Locate the cell with the specified text and output its [X, Y] center coordinate. 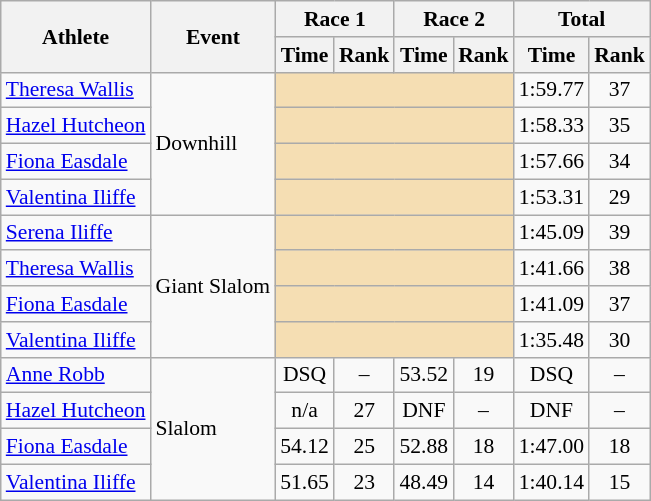
35 [620, 126]
Downhill [214, 143]
19 [484, 375]
n/a [304, 411]
1:40.14 [552, 482]
1:58.33 [552, 126]
54.12 [304, 447]
1:41.09 [552, 304]
1:59.77 [552, 90]
34 [620, 162]
Total [582, 19]
14 [484, 482]
53.52 [424, 375]
29 [620, 197]
Race 1 [334, 19]
1:45.09 [552, 233]
1:47.00 [552, 447]
15 [620, 482]
51.65 [304, 482]
23 [364, 482]
25 [364, 447]
Race 2 [454, 19]
52.88 [424, 447]
Giant Slalom [214, 286]
1:41.66 [552, 269]
Anne Robb [76, 375]
Athlete [76, 36]
39 [620, 233]
1:53.31 [552, 197]
1:35.48 [552, 340]
38 [620, 269]
30 [620, 340]
Event [214, 36]
1:57.66 [552, 162]
Slalom [214, 428]
Serena Iliffe [76, 233]
48.49 [424, 482]
27 [364, 411]
